Capture the cell that displays the provided text and extract its [X, Y] central coordinate. 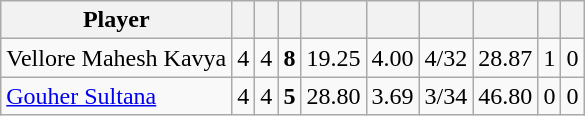
4.00 [392, 58]
4/32 [446, 58]
19.25 [334, 58]
8 [290, 58]
Gouher Sultana [116, 96]
28.80 [334, 96]
Vellore Mahesh Kavya [116, 58]
Player [116, 20]
46.80 [506, 96]
1 [550, 58]
3/34 [446, 96]
3.69 [392, 96]
28.87 [506, 58]
5 [290, 96]
